Determine the (x, y) coordinate at the center of the cell enclosing the given text.  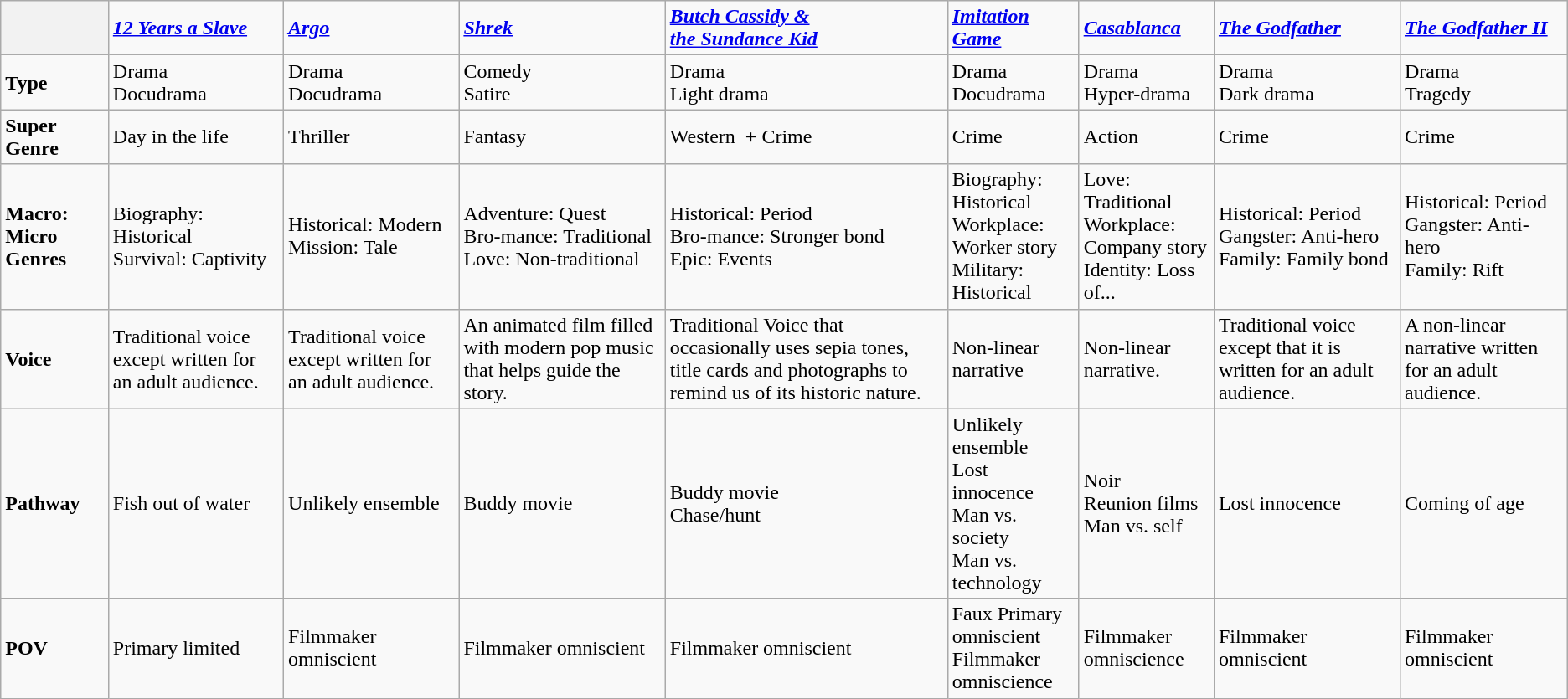
Traditional Voice that occasionally uses sepia tones, title cards and photographs to remind us of its historic nature. (806, 358)
Type (55, 82)
A non-linear narrative written for an adult audience. (1483, 358)
Adventure: QuestBro-mance: TraditionalLove: Non-traditional (562, 236)
Faux Primary omniscientFilmmaker omniscience (1014, 648)
Macro: Micro Genres (55, 236)
Buddy movie (562, 504)
Traditional voice except that it is written for an adult audience. (1307, 358)
Shrek (562, 28)
Historical: ModernMission: Tale (372, 236)
Voice (55, 358)
Pathway (55, 504)
Lost innocence (1307, 504)
POV (55, 648)
DramaHyper-drama (1146, 82)
Non-linear narrative (1014, 358)
Thriller (372, 137)
The Godfather (1307, 28)
Casablanca (1146, 28)
Unlikely ensemble (372, 504)
Historical: PeriodGangster: Anti-heroFamily: Rift (1483, 236)
An animated film filled with modern pop music that helps guide the story. (562, 358)
Imitation Game (1014, 28)
DramaDark drama (1307, 82)
12 Years a Slave (196, 28)
Western + Crime (806, 137)
Buddy movieChase/hunt (806, 504)
Butch Cassidy &the Sundance Kid (806, 28)
Primary limited (196, 648)
Biography: HistoricalWorkplace: Worker storyMilitary: Historical (1014, 236)
Super Genre (55, 137)
The Godfather II (1483, 28)
Love: TraditionalWorkplace: Company storyIdentity: Loss of... (1146, 236)
ComedySatire (562, 82)
Non-linear narrative. (1146, 358)
Unlikely ensembleLost innocenceMan vs. societyMan vs. technology (1014, 504)
DramaTragedy (1483, 82)
Coming of age (1483, 504)
Historical: Period Gangster: Anti-heroFamily: Family bond (1307, 236)
Filmmaker omniscience (1146, 648)
Biography: HistoricalSurvival: Captivity (196, 236)
Argo (372, 28)
Historical: PeriodBro-mance: Stronger bondEpic: Events (806, 236)
Day in the life (196, 137)
Fantasy (562, 137)
NoirReunion filmsMan vs. self (1146, 504)
DramaLight drama (806, 82)
Fish out of water (196, 504)
Action (1146, 137)
